Capture the cell that displays the provided text and extract its (X, Y) central coordinate. 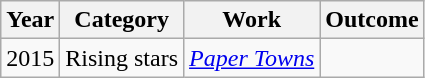
Outcome (372, 20)
Rising stars (122, 58)
Work (252, 20)
2015 (30, 58)
Category (122, 20)
Year (30, 20)
Paper Towns (252, 58)
